For the text-containing cell, return its midpoint in [X, Y] coordinate format. 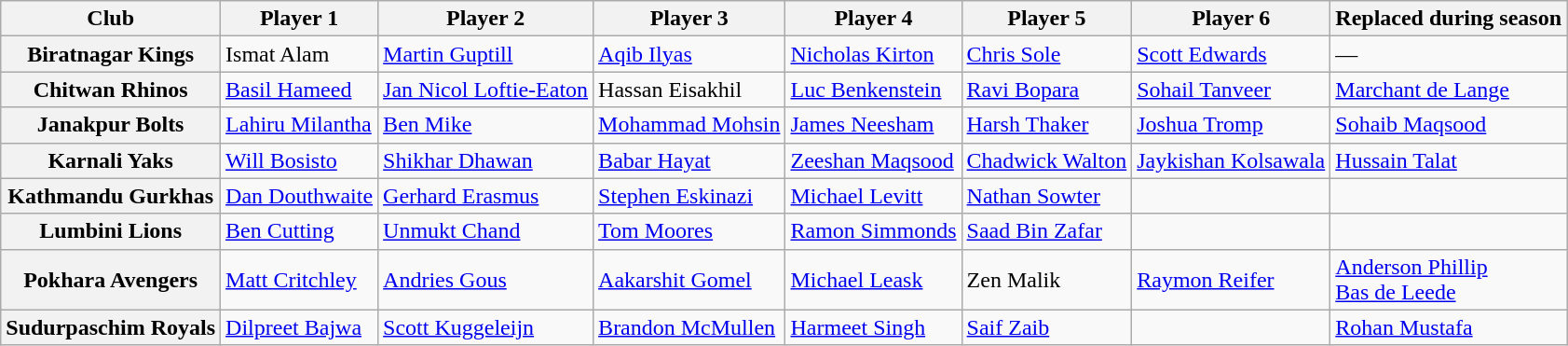
Shikhar Dhawan [486, 160]
Biratnagar Kings [111, 54]
Chitwan Rhinos [111, 90]
Brandon McMullen [689, 327]
Nathan Sowter [1047, 196]
Player 2 [486, 19]
Hussain Talat [1449, 160]
Kathmandu Gurkhas [111, 196]
Jan Nicol Loftie-Eaton [486, 90]
Scott Kuggeleijn [486, 327]
Chris Sole [1047, 54]
Saif Zaib [1047, 327]
Andries Gous [486, 280]
Babar Hayat [689, 160]
Luc Benkenstein [874, 90]
Martin Guptill [486, 54]
James Neesham [874, 125]
Saad Bin Zafar [1047, 231]
Matt Critchley [300, 280]
Aakarshit Gomel [689, 280]
Anderson Phillip Bas de Leede [1449, 280]
Ravi Bopara [1047, 90]
Pokhara Avengers [111, 280]
Dan Douthwaite [300, 196]
Club [111, 19]
— [1449, 54]
Hassan Eisakhil [689, 90]
Mohammad Mohsin [689, 125]
Lahiru Milantha [300, 125]
Will Bosisto [300, 160]
Zen Malik [1047, 280]
Rohan Mustafa [1449, 327]
Ramon Simmonds [874, 231]
Sohaib Maqsood [1449, 125]
Player 1 [300, 19]
Chadwick Walton [1047, 160]
Replaced during season [1449, 19]
Player 3 [689, 19]
Ben Cutting [300, 231]
Joshua Tromp [1232, 125]
Dilpreet Bajwa [300, 327]
Unmukt Chand [486, 231]
Ben Mike [486, 125]
Nicholas Kirton [874, 54]
Sudurpaschim Royals [111, 327]
Karnali Yaks [111, 160]
Marchant de Lange [1449, 90]
Tom Moores [689, 231]
Scott Edwards [1232, 54]
Aqib Ilyas [689, 54]
Lumbini Lions [111, 231]
Gerhard Erasmus [486, 196]
Harmeet Singh [874, 327]
Ismat Alam [300, 54]
Zeeshan Maqsood [874, 160]
Player 4 [874, 19]
Raymon Reifer [1232, 280]
Player 6 [1232, 19]
Basil Hameed [300, 90]
Michael Leask [874, 280]
Player 5 [1047, 19]
Stephen Eskinazi [689, 196]
Harsh Thaker [1047, 125]
Michael Levitt [874, 196]
Sohail Tanveer [1232, 90]
Janakpur Bolts [111, 125]
Jaykishan Kolsawala [1232, 160]
